Pinpoint the cell where the given text exists, returning its [x, y] midpoint coordinate. 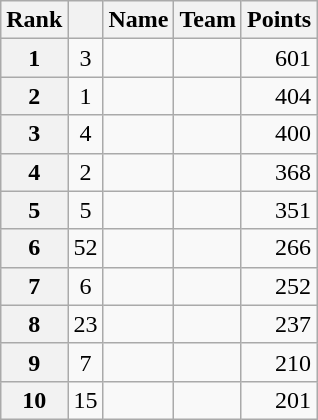
15 [86, 400]
9 [34, 362]
201 [278, 400]
351 [278, 210]
266 [278, 248]
Rank [34, 20]
368 [278, 172]
601 [278, 58]
10 [34, 400]
23 [86, 324]
8 [34, 324]
252 [278, 286]
210 [278, 362]
Points [278, 20]
400 [278, 134]
52 [86, 248]
Name [138, 20]
237 [278, 324]
404 [278, 96]
Team [208, 20]
